Return the (x, y) coordinate for the center point of the cell that contains the specified text.  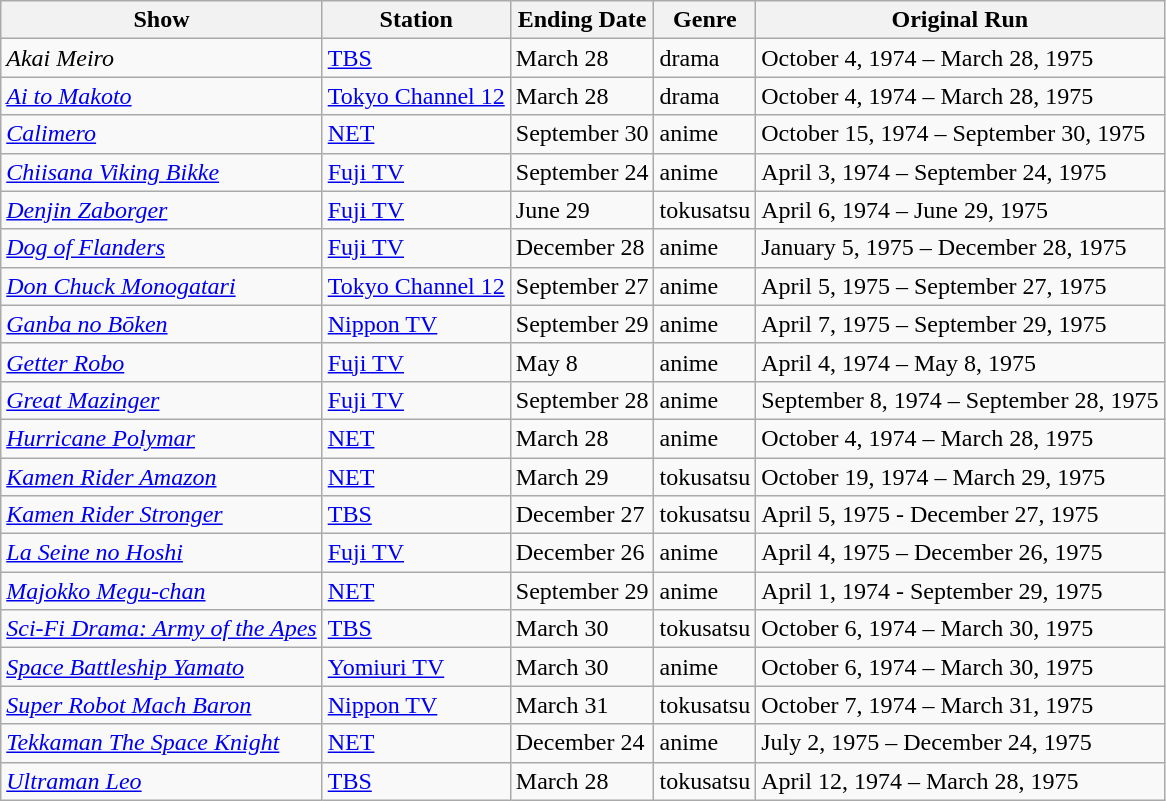
July 2, 1975 – December 24, 1975 (960, 743)
Calimero (162, 134)
Yomiuri TV (416, 667)
April 4, 1975 – December 26, 1975 (960, 553)
Akai Meiro (162, 58)
April 1, 1974 - September 29, 1975 (960, 591)
September 8, 1974 – September 28, 1975 (960, 400)
September 30 (582, 134)
April 6, 1974 – June 29, 1975 (960, 210)
Space Battleship Yamato (162, 667)
Show (162, 20)
Sci-Fi Drama: Army of the Apes (162, 629)
December 24 (582, 743)
Ganba no Bōken (162, 324)
La Seine no Hoshi (162, 553)
Getter Robo (162, 362)
April 5, 1975 - December 27, 1975 (960, 515)
April 5, 1975 – September 27, 1975 (960, 286)
October 15, 1974 – September 30, 1975 (960, 134)
April 12, 1974 – March 28, 1975 (960, 781)
December 27 (582, 515)
January 5, 1975 – December 28, 1975 (960, 248)
Ultraman Leo (162, 781)
Hurricane Polymar (162, 438)
Station (416, 20)
Ending Date (582, 20)
Denjin Zaborger (162, 210)
March 31 (582, 705)
September 28 (582, 400)
April 4, 1974 – May 8, 1975 (960, 362)
December 28 (582, 248)
April 3, 1974 – September 24, 1975 (960, 172)
Kamen Rider Stronger (162, 515)
Super Robot Mach Baron (162, 705)
Kamen Rider Amazon (162, 477)
Chiisana Viking Bikke (162, 172)
Great Mazinger (162, 400)
September 24 (582, 172)
September 27 (582, 286)
Ai to Makoto (162, 96)
Majokko Megu-chan (162, 591)
March 29 (582, 477)
June 29 (582, 210)
October 7, 1974 – March 31, 1975 (960, 705)
Don Chuck Monogatari (162, 286)
Tekkaman The Space Knight (162, 743)
Dog of Flanders (162, 248)
Original Run (960, 20)
October 19, 1974 – March 29, 1975 (960, 477)
Genre (705, 20)
December 26 (582, 553)
May 8 (582, 362)
April 7, 1975 – September 29, 1975 (960, 324)
